Determine the [X, Y] coordinate at the center of the cell enclosing the given text.  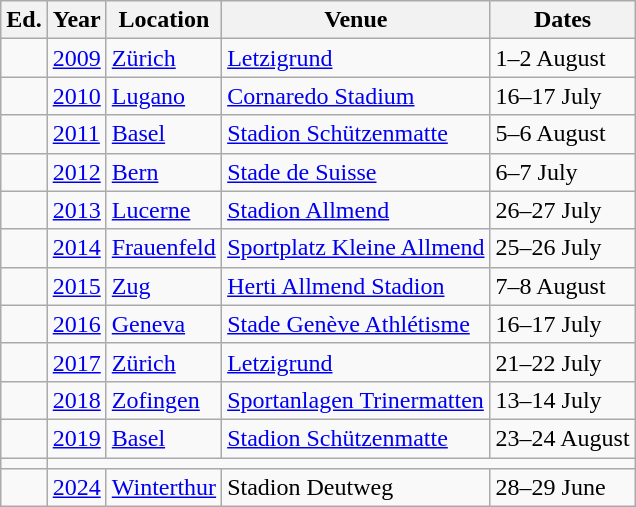
7–8 August [562, 286]
1–2 August [562, 58]
Herti Allmend Stadion [356, 286]
Frauenfeld [164, 248]
Location [164, 20]
21–22 July [562, 362]
26–27 July [562, 210]
Ed. [24, 20]
23–24 August [562, 438]
Stade de Suisse [356, 172]
2014 [76, 248]
Zug [164, 286]
Stade Genève Athlétisme [356, 324]
2012 [76, 172]
5–6 August [562, 134]
2013 [76, 210]
Lucerne [164, 210]
2018 [76, 400]
Cornaredo Stadium [356, 96]
2017 [76, 362]
13–14 July [562, 400]
Bern [164, 172]
2019 [76, 438]
Geneva [164, 324]
Winterthur [164, 488]
Sportanlagen Trinermatten [356, 400]
2011 [76, 134]
2010 [76, 96]
2015 [76, 286]
2016 [76, 324]
Stadion Allmend [356, 210]
6–7 July [562, 172]
28–29 June [562, 488]
Lugano [164, 96]
Dates [562, 20]
Sportplatz Kleine Allmend [356, 248]
Zofingen [164, 400]
Year [76, 20]
Venue [356, 20]
25–26 July [562, 248]
2009 [76, 58]
Stadion Deutweg [356, 488]
2024 [76, 488]
